Extract the [X, Y] coordinate from the center of the cell holding the provided text.  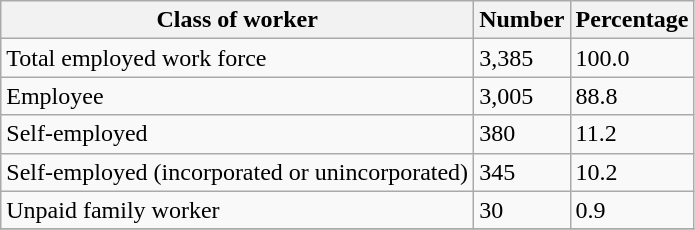
Self-employed [238, 134]
380 [522, 134]
10.2 [632, 172]
3,005 [522, 96]
Unpaid family worker [238, 210]
Total employed work force [238, 58]
88.8 [632, 96]
Class of worker [238, 20]
Self-employed (incorporated or unincorporated) [238, 172]
11.2 [632, 134]
0.9 [632, 210]
100.0 [632, 58]
Percentage [632, 20]
30 [522, 210]
345 [522, 172]
Employee [238, 96]
Number [522, 20]
3,385 [522, 58]
